For the text-containing cell, return its midpoint in (x, y) coordinate format. 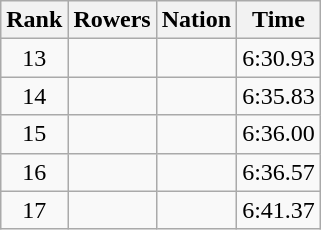
16 (34, 172)
13 (34, 58)
6:41.37 (279, 210)
Time (279, 20)
6:30.93 (279, 58)
17 (34, 210)
6:36.00 (279, 134)
Nation (196, 20)
6:36.57 (279, 172)
Rowers (112, 20)
15 (34, 134)
Rank (34, 20)
14 (34, 96)
6:35.83 (279, 96)
